Return [X, Y] of the center of cell containing provided text 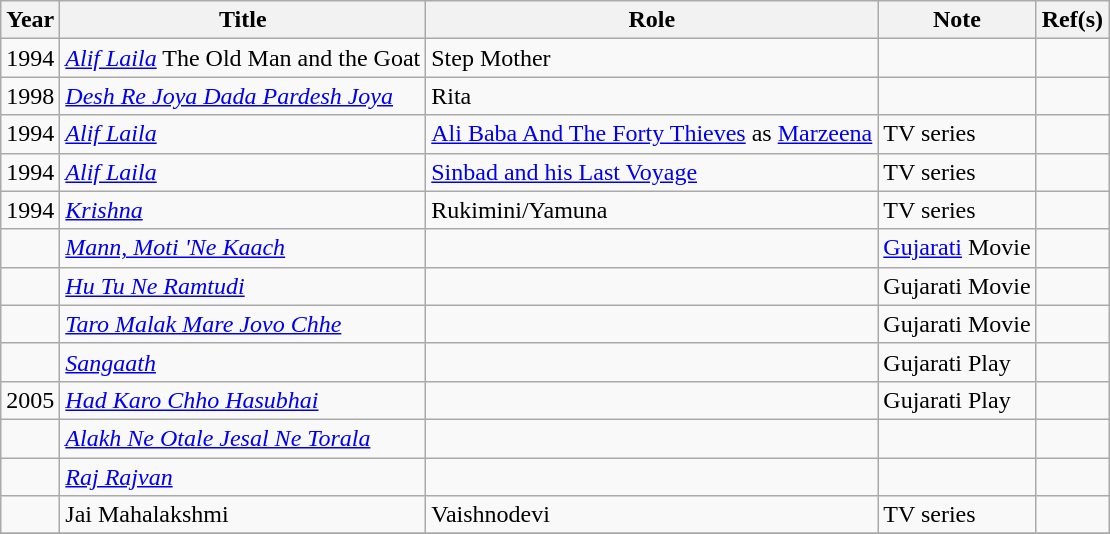
Alakh Ne Otale Jesal Ne Torala [243, 438]
Hu Tu Ne Ramtudi [243, 286]
Year [30, 20]
Alif Laila The Old Man and the Goat [243, 58]
Ref(s) [1072, 20]
Step Mother [652, 58]
Krishna [243, 210]
Ali Baba And The Forty Thieves as Marzeena [652, 134]
Role [652, 20]
Vaishnodevi [652, 515]
Desh Re Joya Dada Pardesh Joya [243, 96]
2005 [30, 400]
Title [243, 20]
Sangaath [243, 362]
Sinbad and his Last Voyage [652, 172]
Taro Malak Mare Jovo Chhe [243, 324]
1998 [30, 96]
Raj Rajvan [243, 477]
Mann, Moti 'Ne Kaach [243, 248]
Rita [652, 96]
Rukimini/Yamuna [652, 210]
Had Karo Chho Hasubhai [243, 400]
Jai Mahalakshmi [243, 515]
Note [957, 20]
